Search for the cell housing the specified text and yield its (X, Y) center coordinate. 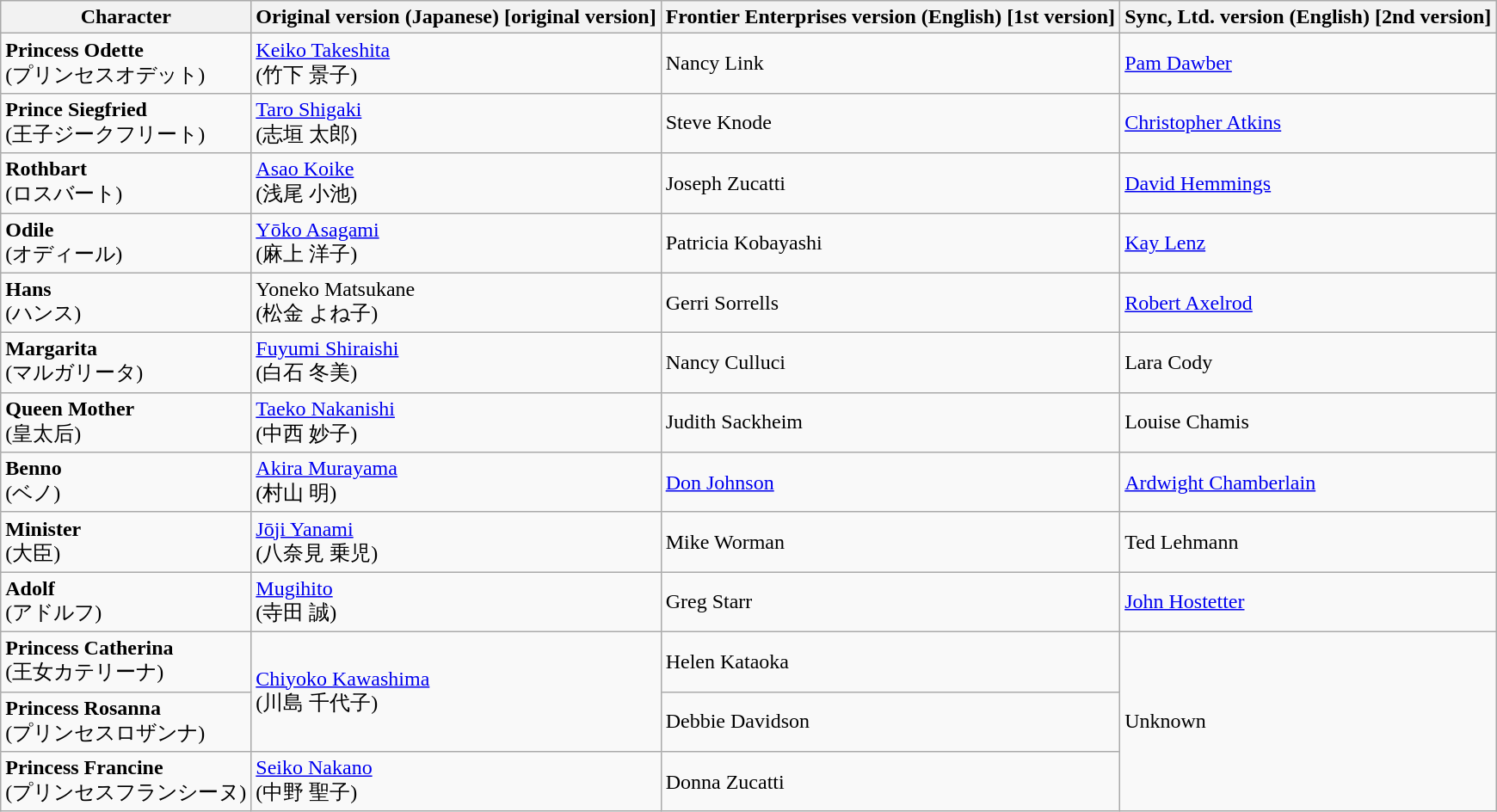
Debbie Davidson (890, 722)
Benno(ベノ) (126, 483)
Jōji Yanami(八奈見 乗児) (456, 542)
Frontier Enterprises version (English) [1st version] (890, 17)
Character (126, 17)
Nancy Culluci (890, 363)
Chiyoko Kawashima(川島 千代子) (456, 692)
Fuyumi Shiraishi(白石 冬美) (456, 363)
Don Johnson (890, 483)
Nancy Link (890, 64)
Asao Koike(浅尾 小池) (456, 183)
Original version (Japanese) [original version] (456, 17)
Seiko Nakano(中野 聖子) (456, 782)
Taeko Nakanishi(中西 妙子) (456, 422)
Judith Sackheim (890, 422)
David Hemmings (1308, 183)
Yoneko Matsukane(松金 よね子) (456, 303)
John Hostetter (1308, 602)
Steve Knode (890, 123)
Robert Axelrod (1308, 303)
Lara Cody (1308, 363)
Greg Starr (890, 602)
Minister(大臣) (126, 542)
Princess Rosanna(プリンセスロザンナ) (126, 722)
Yōko Asagami(麻上 洋子) (456, 243)
Prince Siegfried(王子ジークフリート) (126, 123)
Ted Lehmann (1308, 542)
Unknown (1308, 721)
Pam Dawber (1308, 64)
Queen Mother(皇太后) (126, 422)
Donna Zucatti (890, 782)
Ardwight Chamberlain (1308, 483)
Odile(オディール) (126, 243)
Kay Lenz (1308, 243)
Christopher Atkins (1308, 123)
Margarita(マルガリータ) (126, 363)
Akira Murayama(村山 明) (456, 483)
Sync, Ltd. version (English) [2nd version] (1308, 17)
Princess Odette(プリンセスオデット) (126, 64)
Mike Worman (890, 542)
Princess Francine(プリンセスフランシーヌ) (126, 782)
Patricia Kobayashi (890, 243)
Helen Kataoka (890, 661)
Hans(ハンス) (126, 303)
Taro Shigaki(志垣 太郎) (456, 123)
Adolf(アドルフ) (126, 602)
Louise Chamis (1308, 422)
Mugihito(寺田 誠) (456, 602)
Gerri Sorrells (890, 303)
Rothbart(ロスバート) (126, 183)
Princess Catherina(王女カテリーナ) (126, 661)
Keiko Takeshita(竹下 景子) (456, 64)
Joseph Zucatti (890, 183)
